Return the (x, y) coordinate for the center point of the cell that contains the specified text.  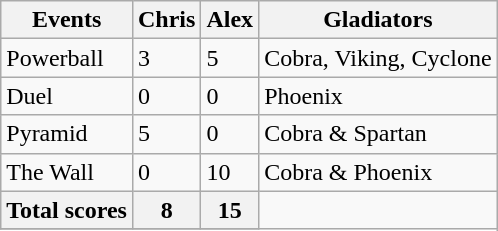
Cobra & Phoenix (378, 172)
Events (67, 20)
Duel (67, 96)
Pyramid (67, 134)
15 (230, 210)
The Wall (67, 172)
8 (166, 210)
Total scores (67, 210)
Cobra, Viking, Cyclone (378, 58)
Alex (230, 20)
Phoenix (378, 96)
Cobra & Spartan (378, 134)
Powerball (67, 58)
Chris (166, 20)
Gladiators (378, 20)
3 (166, 58)
10 (230, 172)
